Return the (x, y) coordinate for the center point of the cell that contains the specified text.  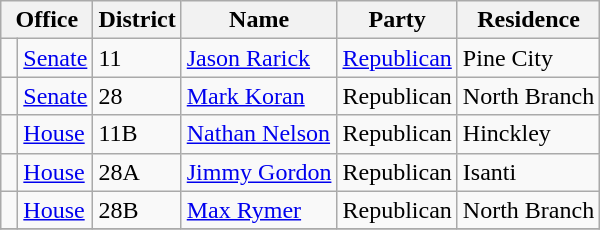
Pine City (528, 58)
28A (137, 172)
Office (47, 20)
Hinckley (528, 134)
District (137, 20)
Nathan Nelson (259, 134)
Isanti (528, 172)
11 (137, 58)
Max Rymer (259, 210)
Mark Koran (259, 96)
Name (259, 20)
Jason Rarick (259, 58)
11B (137, 134)
Jimmy Gordon (259, 172)
28B (137, 210)
Party (397, 20)
Residence (528, 20)
28 (137, 96)
